Locate the cell with the specified text and output its (X, Y) center coordinate. 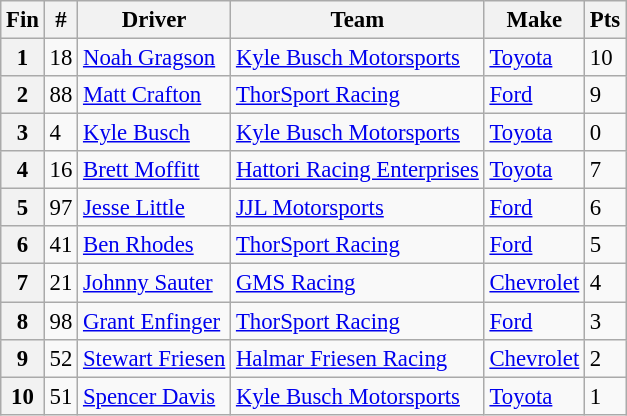
Halmar Friesen Racing (358, 358)
Johnny Sauter (154, 283)
Fin (23, 20)
51 (60, 396)
Hattori Racing Enterprises (358, 170)
52 (60, 358)
Team (358, 20)
# (60, 20)
Grant Enfinger (154, 321)
Make (534, 20)
97 (60, 208)
98 (60, 321)
41 (60, 245)
16 (60, 170)
JJL Motorsports (358, 208)
8 (23, 321)
Stewart Friesen (154, 358)
Ben Rhodes (154, 245)
18 (60, 58)
GMS Racing (358, 283)
Noah Gragson (154, 58)
Spencer Davis (154, 396)
21 (60, 283)
Pts (606, 20)
Matt Crafton (154, 95)
Jesse Little (154, 208)
Kyle Busch (154, 133)
0 (606, 133)
Brett Moffitt (154, 170)
88 (60, 95)
Driver (154, 20)
